Locate the cell with the specified text and output its (x, y) center coordinate. 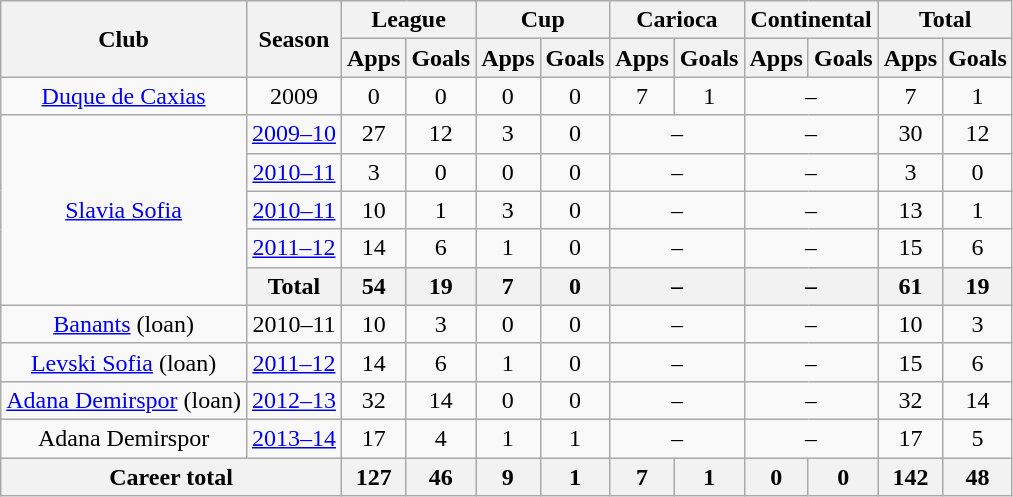
Adana Demirspor (124, 438)
Duque de Caxias (124, 96)
2009–10 (294, 134)
Club (124, 39)
Banants (loan) (124, 324)
2012–13 (294, 400)
48 (978, 477)
Adana Demirspor (loan) (124, 400)
2013–14 (294, 438)
127 (373, 477)
Season (294, 39)
Levski Sofia (loan) (124, 362)
Cup (543, 20)
Continental (811, 20)
2009 (294, 96)
5 (978, 438)
4 (441, 438)
27 (373, 134)
142 (910, 477)
30 (910, 134)
Slavia Sofia (124, 210)
54 (373, 286)
46 (441, 477)
9 (508, 477)
Carioca (677, 20)
13 (910, 210)
61 (910, 286)
League (408, 20)
Career total (172, 477)
